Provide the [x, y] coordinate of the cell's center where the given text is located.  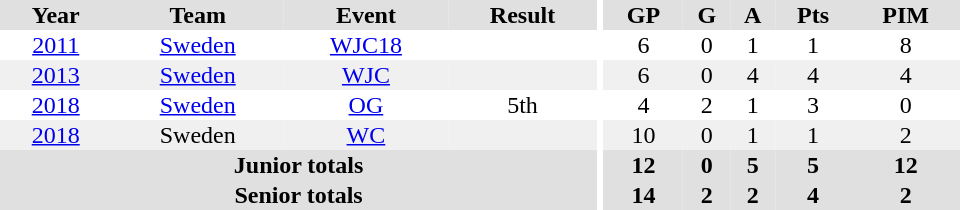
Result [522, 15]
G [706, 15]
14 [644, 195]
5th [522, 105]
WJC18 [366, 45]
3 [813, 105]
Pts [813, 15]
Senior totals [298, 195]
10 [644, 135]
GP [644, 15]
A [752, 15]
2011 [56, 45]
Event [366, 15]
OG [366, 105]
Junior totals [298, 165]
8 [906, 45]
Year [56, 15]
WC [366, 135]
Team [198, 15]
2013 [56, 75]
WJC [366, 75]
PIM [906, 15]
